Output the (X, Y) coordinate of the center of the cell containing the given text.  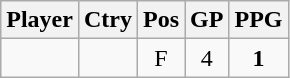
F (160, 58)
Ctry (108, 20)
Pos (160, 20)
1 (258, 58)
PPG (258, 20)
4 (207, 58)
Player (40, 20)
GP (207, 20)
